Output the (x, y) coordinate of the center of the cell containing the given text.  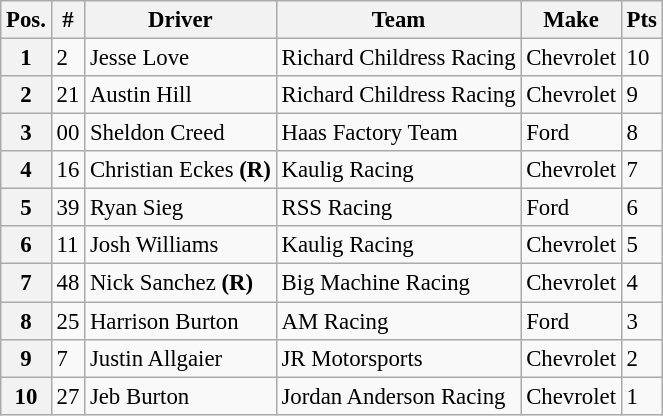
Justin Allgaier (181, 358)
21 (68, 95)
AM Racing (398, 321)
Pos. (26, 20)
11 (68, 245)
48 (68, 283)
# (68, 20)
Jordan Anderson Racing (398, 396)
Pts (642, 20)
Harrison Burton (181, 321)
Josh Williams (181, 245)
39 (68, 208)
Nick Sanchez (R) (181, 283)
Make (571, 20)
Haas Factory Team (398, 133)
RSS Racing (398, 208)
16 (68, 170)
27 (68, 396)
JR Motorsports (398, 358)
Team (398, 20)
Ryan Sieg (181, 208)
00 (68, 133)
Jeb Burton (181, 396)
Christian Eckes (R) (181, 170)
25 (68, 321)
Austin Hill (181, 95)
Driver (181, 20)
Jesse Love (181, 58)
Big Machine Racing (398, 283)
Sheldon Creed (181, 133)
